Capture the cell that displays the provided text and extract its (x, y) central coordinate. 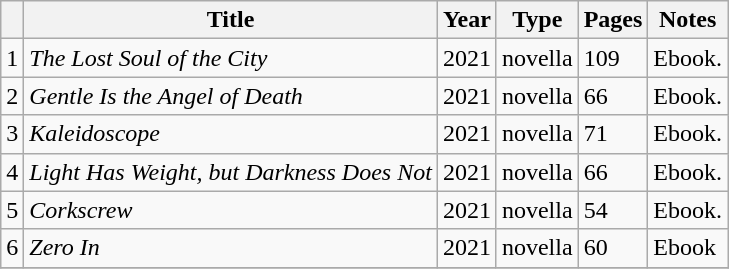
Gentle Is the Angel of Death (231, 96)
Type (537, 20)
60 (613, 248)
4 (12, 172)
3 (12, 134)
Title (231, 20)
54 (613, 210)
Year (466, 20)
2 (12, 96)
71 (613, 134)
Zero In (231, 248)
The Lost Soul of the City (231, 58)
5 (12, 210)
1 (12, 58)
6 (12, 248)
Notes (688, 20)
109 (613, 58)
Kaleidoscope (231, 134)
Pages (613, 20)
Light Has Weight, but Darkness Does Not (231, 172)
Ebook (688, 248)
Corkscrew (231, 210)
